Return the [X, Y] coordinate for the center point of the cell that contains the specified text.  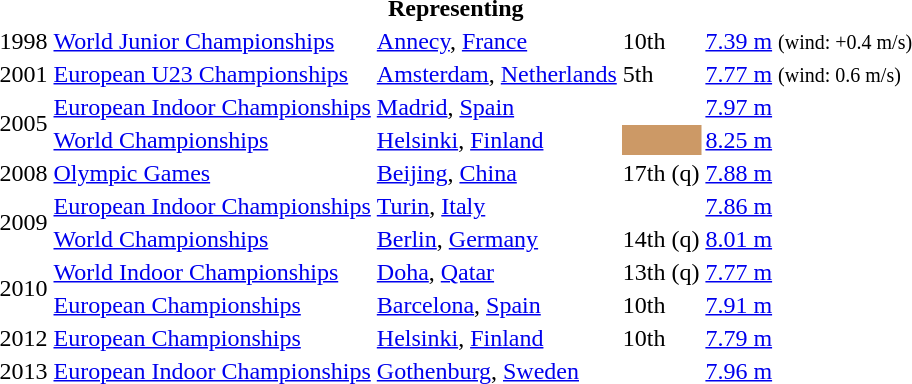
World Indoor Championships [212, 272]
Barcelona, Spain [496, 305]
Beijing, China [496, 173]
World Junior Championships [212, 41]
Doha, Qatar [496, 272]
Olympic Games [212, 173]
Turin, Italy [496, 206]
13th (q) [661, 272]
Berlin, Germany [496, 239]
European U23 Championships [212, 74]
Annecy, France [496, 41]
Amsterdam, Netherlands [496, 74]
Madrid, Spain [496, 107]
5th [661, 74]
14th (q) [661, 239]
17th (q) [661, 173]
